Extract the [x, y] coordinate from the center of the cell holding the provided text.  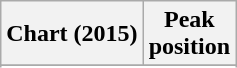
Peak position [189, 34]
Chart (2015) [72, 34]
